Provide the [X, Y] coordinate of the cell's center where the given text is located.  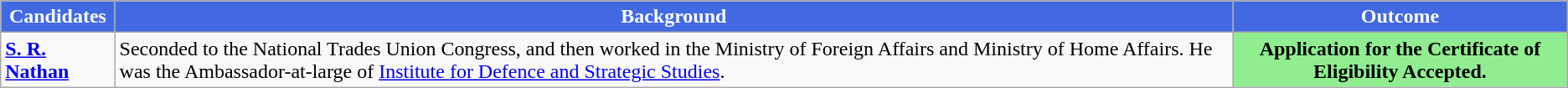
Candidates [58, 17]
S. R. Nathan [58, 60]
Background [673, 17]
Application for the Certificate of Eligibility Accepted. [1400, 60]
Outcome [1400, 17]
